Provide the [X, Y] coordinate of the cell's center where the given text is located.  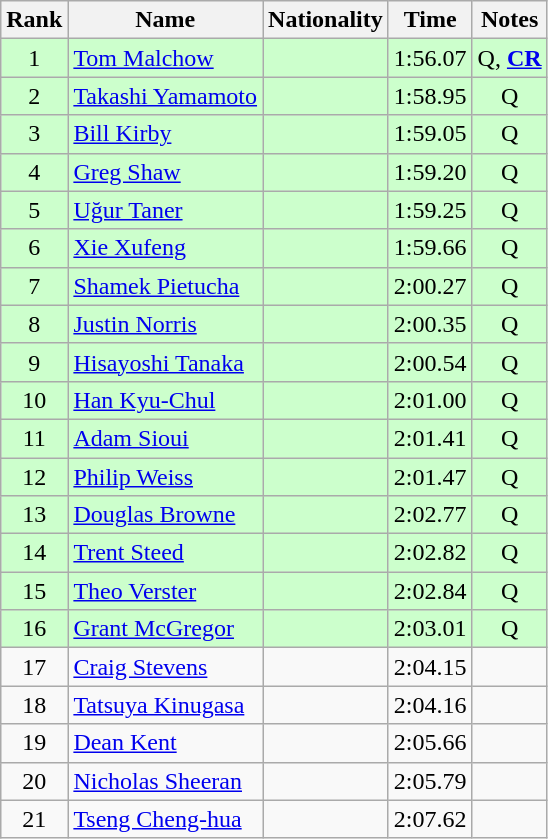
1:58.95 [430, 96]
2:04.16 [430, 705]
19 [34, 743]
5 [34, 210]
17 [34, 667]
Tseng Cheng-hua [166, 819]
2:07.62 [430, 819]
Adam Sioui [166, 438]
Grant McGregor [166, 629]
Greg Shaw [166, 172]
Takashi Yamamoto [166, 96]
10 [34, 400]
2:00.27 [430, 286]
Nationality [326, 20]
2:02.77 [430, 515]
11 [34, 438]
Bill Kirby [166, 134]
Tatsuya Kinugasa [166, 705]
18 [34, 705]
1:59.66 [430, 248]
2:04.15 [430, 667]
7 [34, 286]
1:56.07 [430, 58]
Douglas Browne [166, 515]
Time [430, 20]
15 [34, 591]
4 [34, 172]
Nicholas Sheeran [166, 781]
Q, CR [510, 58]
2:00.54 [430, 362]
Rank [34, 20]
20 [34, 781]
1:59.25 [430, 210]
Justin Norris [166, 324]
2:03.01 [430, 629]
2:05.79 [430, 781]
Uğur Taner [166, 210]
1 [34, 58]
Han Kyu-Chul [166, 400]
1:59.05 [430, 134]
2:05.66 [430, 743]
Tom Malchow [166, 58]
16 [34, 629]
6 [34, 248]
Hisayoshi Tanaka [166, 362]
21 [34, 819]
9 [34, 362]
2:00.35 [430, 324]
Shamek Pietucha [166, 286]
2:01.00 [430, 400]
Philip Weiss [166, 477]
1:59.20 [430, 172]
14 [34, 553]
2:01.41 [430, 438]
Trent Steed [166, 553]
Xie Xufeng [166, 248]
2 [34, 96]
Dean Kent [166, 743]
2:01.47 [430, 477]
Name [166, 20]
Craig Stevens [166, 667]
Notes [510, 20]
Theo Verster [166, 591]
12 [34, 477]
13 [34, 515]
2:02.82 [430, 553]
8 [34, 324]
2:02.84 [430, 591]
3 [34, 134]
